Determine the [x, y] coordinate at the center of the cell enclosing the given text.  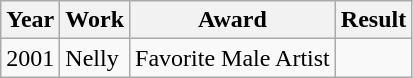
Result [373, 20]
Nelly [95, 58]
Award [233, 20]
Favorite Male Artist [233, 58]
Work [95, 20]
2001 [30, 58]
Year [30, 20]
